Return the [x, y] coordinate for the center point of the cell that contains the specified text.  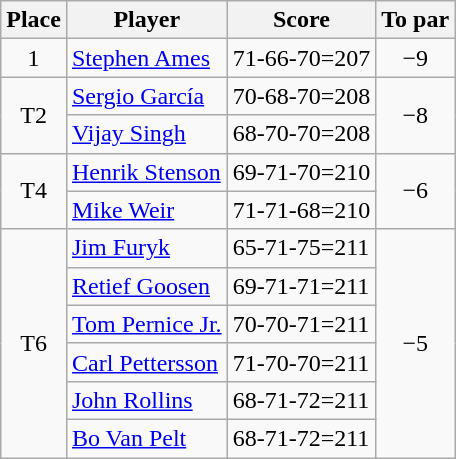
Jim Furyk [146, 248]
T4 [34, 191]
Vijay Singh [146, 134]
−8 [416, 115]
−9 [416, 58]
69-71-71=211 [302, 286]
Place [34, 20]
T2 [34, 115]
−6 [416, 191]
65-71-75=211 [302, 248]
Player [146, 20]
T6 [34, 343]
Henrik Stenson [146, 172]
Tom Pernice Jr. [146, 324]
−5 [416, 343]
Carl Pettersson [146, 362]
68-70-70=208 [302, 134]
71-66-70=207 [302, 58]
Stephen Ames [146, 58]
Bo Van Pelt [146, 438]
71-71-68=210 [302, 210]
John Rollins [146, 400]
70-68-70=208 [302, 96]
To par [416, 20]
Mike Weir [146, 210]
69-71-70=210 [302, 172]
70-70-71=211 [302, 324]
Sergio García [146, 96]
1 [34, 58]
Retief Goosen [146, 286]
Score [302, 20]
71-70-70=211 [302, 362]
